Find where the given text appears and provide that cell's center as (X, Y) coordinate. 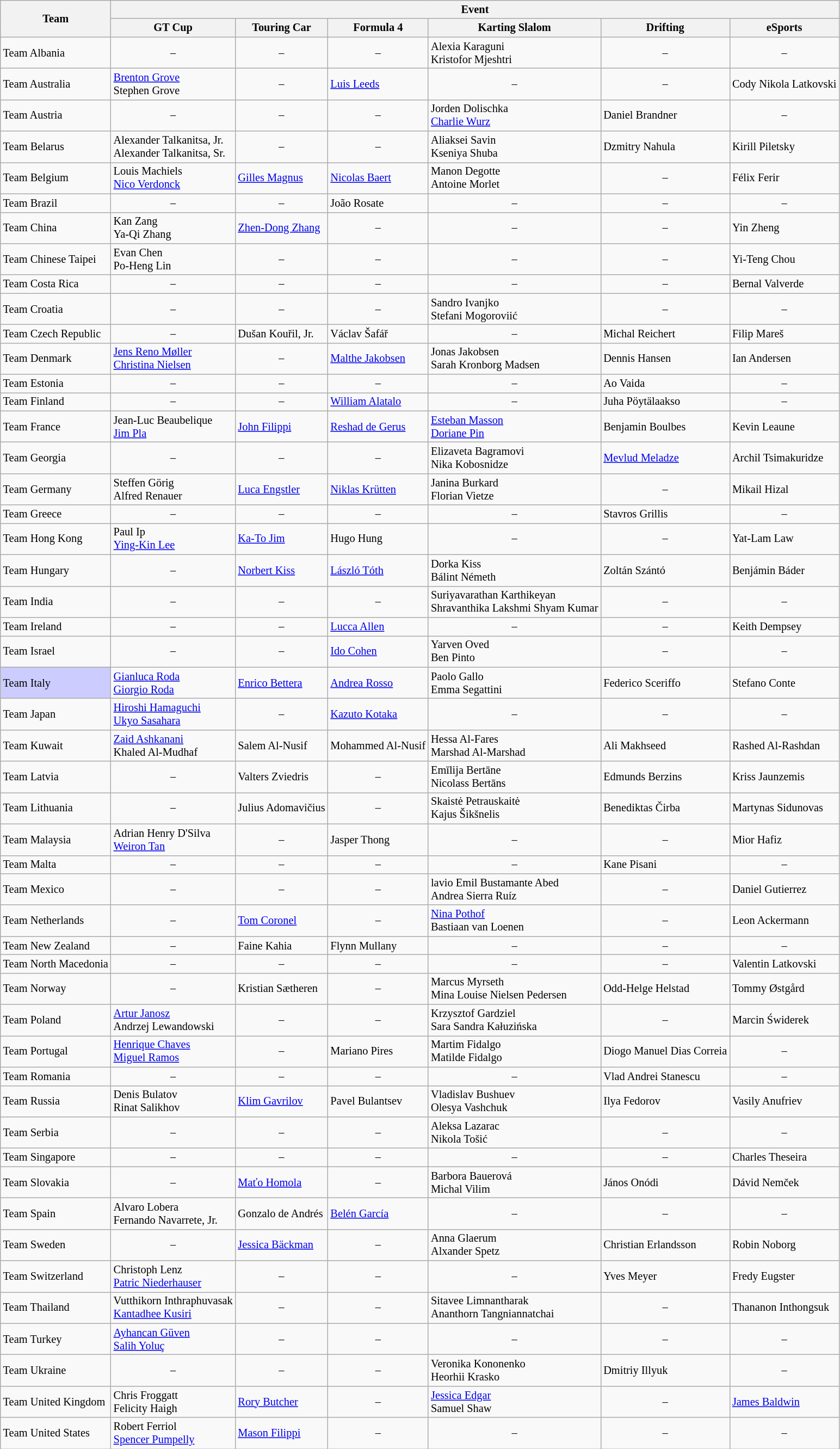
Valters Zviedris (281, 777)
Ayhancan Güven Salih Yoluç (173, 1339)
Luca Engstler (281, 489)
Niklas Krütten (378, 489)
Andrea Rosso (378, 683)
Chris Froggatt Felicity Haigh (173, 1402)
Kirill Piletsky (785, 147)
Filip Mareš (785, 334)
Dorka Kiss Bálint Németh (515, 570)
Event (475, 9)
Team Germany (55, 489)
Janina Burkard Florian Vietze (515, 489)
Team Spain (55, 1213)
Pavel Bulantsev (378, 1101)
Jean-Luc Beaubelique Jim Pla (173, 427)
Team Malta (55, 865)
Team China (55, 228)
Team Malaysia (55, 840)
Team Mexico (55, 889)
Team Netherlands (55, 921)
Team Australia (55, 84)
Jens Reno Møller Christina Nielsen (173, 359)
Diogo Manuel Dias Correia (665, 1051)
Team Latvia (55, 777)
Yi-Teng Chou (785, 259)
Gonzalo de Andrés (281, 1213)
Vlad Andrei Stanescu (665, 1076)
Keith Dempsey (785, 626)
Nina Pothof Bastiaan van Loenen (515, 921)
Team Belgium (55, 178)
Manon Degotte Antoine Morlet (515, 178)
Alexander Talkanitsa, Jr. Alexander Talkanitsa, Sr. (173, 147)
Team Poland (55, 1020)
Emīlija Bertāne Nicolass Bertāns (515, 777)
Team Thailand (55, 1308)
Bernal Valverde (785, 284)
Daniel Gutierrez (785, 889)
Team Israel (55, 651)
Jasper Thong (378, 840)
Team Ukraine (55, 1371)
Aliaksei Savin Kseniya Shuba (515, 147)
Reshad de Gerus (378, 427)
Dávid Nemček (785, 1182)
Team Portugal (55, 1051)
Henrique Chaves Miguel Ramos (173, 1051)
Lucca Allen (378, 626)
Kan Zang Ya-Qi Zhang (173, 228)
Mason Filippi (281, 1433)
Benjamin Boulbes (665, 427)
Vladislav Bushuev Olesya Vashchuk (515, 1101)
Christian Erlandsson (665, 1245)
Artur Janosz Andrzej Lewandowski (173, 1020)
Martynas Sidunovas (785, 808)
Maťo Homola (281, 1182)
Gianluca Roda Giorgio Roda (173, 683)
Nicolas Baert (378, 178)
Touring Car (281, 28)
Jessica Edgar Samuel Shaw (515, 1402)
Robert Ferriol Spencer Pumpelly (173, 1433)
Faine Kahia (281, 946)
Barbora Bauerová Michal Vilim (515, 1182)
Klim Gavrilov (281, 1101)
Adrian Henry D'Silva Weiron Tan (173, 840)
Elizaveta Bagramovi Nika Kobosnidze (515, 458)
Paolo GalloEmma Segattini (515, 683)
Team Switzerland (55, 1277)
Evan ChenPo-Heng Lin (173, 259)
Yin Zheng (785, 228)
Odd-Helge Helstad (665, 989)
Daniel Brandner (665, 115)
Félix Ferir (785, 178)
Team (55, 19)
Fredy Eugster (785, 1277)
Team Denmark (55, 359)
Juha Pöytälaakso (665, 402)
Benjámin Báder (785, 570)
Team Albania (55, 53)
Team Russia (55, 1101)
Ian Andersen (785, 359)
Hessa Al-Fares Marshad Al-Marshad (515, 745)
Kristian Sætheren (281, 989)
Marcus Myrseth Mina Louise Nielsen Pedersen (515, 989)
Kane Pisani (665, 865)
Rory Butcher (281, 1402)
Sitavee Limnantharak Ananthorn Tangniannatchai (515, 1308)
Team North Macedonia (55, 964)
Kazuto Kotaka (378, 714)
Charles Theseira (785, 1157)
Rashed Al-Rashdan (785, 745)
Tommy Østgård (785, 989)
Kriss Jaunzemis (785, 777)
Anna Glaerum Alxander Spetz (515, 1245)
John Filippi (281, 427)
Esteban Masson Doriane Pin (515, 427)
Alvaro Lobera Fernando Navarrete, Jr. (173, 1213)
eSports (785, 28)
William Alatalo (378, 402)
Hiroshi Hamaguchi Ukyo Sasahara (173, 714)
Team Costa Rica (55, 284)
Martim Fidalgo Matilde Fidalgo (515, 1051)
Louis Machiels Nico Verdonck (173, 178)
Hugo Hung (378, 539)
Gilles Magnus (281, 178)
Kevin Leaune (785, 427)
Team United Kingdom (55, 1402)
Drifting (665, 28)
Zhen-Dong Zhang (281, 228)
Yat-Lam Law (785, 539)
Ao Vaida (665, 384)
Team Italy (55, 683)
Ali Makhseed (665, 745)
Cody Nikola Latkovski (785, 84)
Mohammed Al-Nusif (378, 745)
Vutthikorn Inthraphuvasak Kantadhee Kusiri (173, 1308)
Zoltán Szántó (665, 570)
Karting Slalom (515, 28)
James Baldwin (785, 1402)
Thananon Inthongsuk (785, 1308)
Team Croatia (55, 309)
Salem Al-Nusif (281, 745)
Veronika Kononenko Heorhii Krasko (515, 1371)
Team Lithuania (55, 808)
Dzmitry Nahula (665, 147)
Marcin Świderek (785, 1020)
João Rosate (378, 203)
GT Cup (173, 28)
Belén García (378, 1213)
Formula 4 (378, 28)
Luis Leeds (378, 84)
Team New Zealand (55, 946)
Sandro Ivanjko Stefani Mogoroviić (515, 309)
Team Turkey (55, 1339)
Ka-To Jim (281, 539)
Mariano Pires (378, 1051)
lavio Emil Bustamante Abed Andrea Sierra Ruíz (515, 889)
Team Japan (55, 714)
Team Greece (55, 514)
Paul Ip Ying-Kin Lee (173, 539)
Federico Sceriffo (665, 683)
Team United States (55, 1433)
Team Chinese Taipei (55, 259)
László Tóth (378, 570)
Valentin Latkovski (785, 964)
Mior Hafiz (785, 840)
Jorden Dolischka Charlie Wurz (515, 115)
Ido Cohen (378, 651)
Dušan Kouřil, Jr. (281, 334)
Vasily Anufriev (785, 1101)
Team Sweden (55, 1245)
Team Slovakia (55, 1182)
Dmitriy Illyuk (665, 1371)
Krzysztof Gardziel Sara Sandra Kałuzińska (515, 1020)
Team Belarus (55, 147)
Team Estonia (55, 384)
Team France (55, 427)
Flynn Mullany (378, 946)
Team Norway (55, 989)
Skaistė Petrauskaitė Kajus Šikšnelis (515, 808)
János Onódi (665, 1182)
Jonas Jakobsen Sarah Kronborg Madsen (515, 359)
Team Kuwait (55, 745)
Yarven Oved Ben Pinto (515, 651)
Ilya Fedorov (665, 1101)
Mevlud Meladze (665, 458)
Michal Reichert (665, 334)
Jessica Bäckman (281, 1245)
Julius Adomavičius (281, 808)
Team Georgia (55, 458)
Dennis Hansen (665, 359)
Team Hong Kong (55, 539)
Team Finland (55, 402)
Benediktas Čirba (665, 808)
Alexia Karaguni Kristofor Mjeshtri (515, 53)
Stefano Conte (785, 683)
Team Hungary (55, 570)
Team Czech Republic (55, 334)
Team Romania (55, 1076)
Team Ireland (55, 626)
Team Singapore (55, 1157)
Denis Bulatov Rinat Salikhov (173, 1101)
Enrico Bettera (281, 683)
Leon Ackermann (785, 921)
Team Serbia (55, 1132)
Malthe Jakobsen (378, 359)
Tom Coronel (281, 921)
Suriyavarathan Karthikeyan Shravanthika Lakshmi Shyam Kumar (515, 602)
Yves Meyer (665, 1277)
Zaid Ashkanani Khaled Al-Mudhaf (173, 745)
Mikail Hizal (785, 489)
Norbert Kiss (281, 570)
Steffen Görig Alfred Renauer (173, 489)
Václav Šafář (378, 334)
Team India (55, 602)
Aleksa Lazarac Nikola Tošić (515, 1132)
Archil Tsimakuridze (785, 458)
Robin Noborg (785, 1245)
Edmunds Berzins (665, 777)
Stavros Grillis (665, 514)
Christoph Lenz Patric Niederhauser (173, 1277)
Brenton GroveStephen Grove (173, 84)
Team Austria (55, 115)
Team Brazil (55, 203)
